Return the (x, y) coordinate for the center point of the cell that contains the specified text.  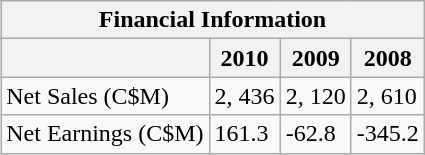
Net Earnings (C$M) (105, 134)
Net Sales (C$M) (105, 96)
2010 (244, 58)
2, 436 (244, 96)
Financial Information (213, 20)
2, 610 (388, 96)
2, 120 (316, 96)
-62.8 (316, 134)
2008 (388, 58)
2009 (316, 58)
-345.2 (388, 134)
161.3 (244, 134)
